Output the [X, Y] coordinate of the center of the cell containing the given text.  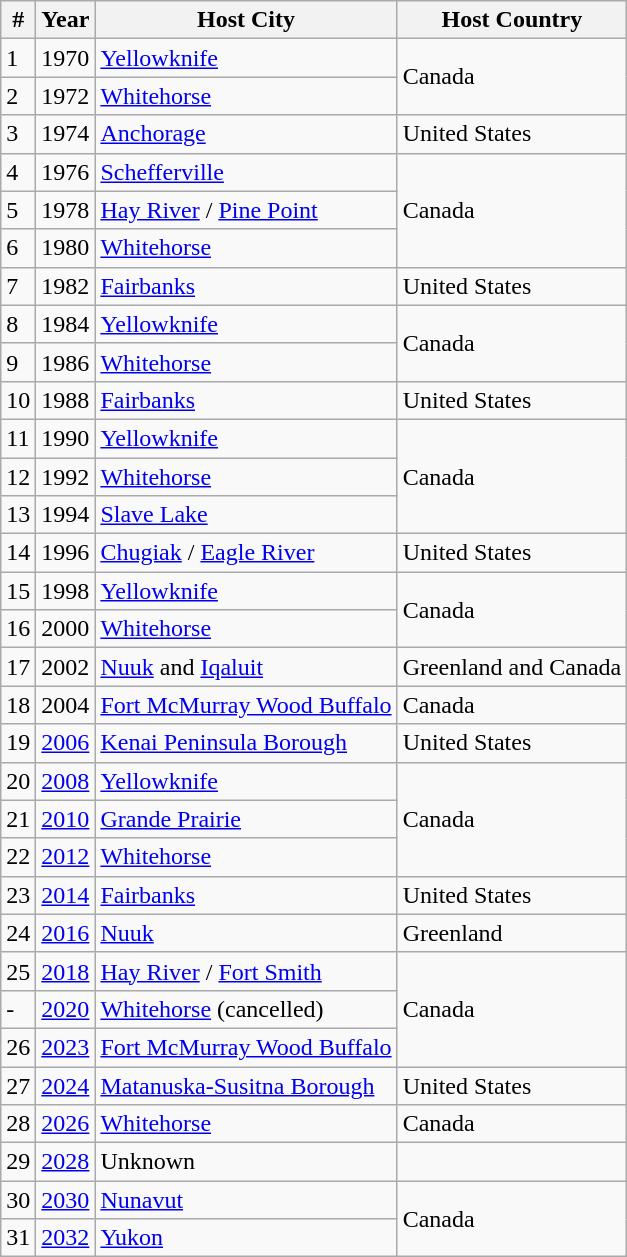
5 [18, 210]
1 [18, 58]
2002 [66, 667]
4 [18, 172]
2028 [66, 1162]
12 [18, 477]
2018 [66, 971]
1972 [66, 96]
1984 [66, 324]
30 [18, 1200]
18 [18, 705]
26 [18, 1047]
Greenland and Canada [512, 667]
2 [18, 96]
2008 [66, 781]
2000 [66, 629]
1988 [66, 400]
16 [18, 629]
2030 [66, 1200]
1994 [66, 515]
2016 [66, 933]
3 [18, 134]
7 [18, 286]
Hay River / Pine Point [246, 210]
Whitehorse (cancelled) [246, 1009]
Year [66, 20]
2032 [66, 1238]
Grande Prairie [246, 819]
2020 [66, 1009]
1976 [66, 172]
2023 [66, 1047]
Schefferville [246, 172]
1970 [66, 58]
Kenai Peninsula Borough [246, 743]
Hay River / Fort Smith [246, 971]
Host City [246, 20]
2026 [66, 1124]
2012 [66, 857]
10 [18, 400]
2010 [66, 819]
1996 [66, 553]
Yukon [246, 1238]
21 [18, 819]
20 [18, 781]
Nuuk [246, 933]
# [18, 20]
31 [18, 1238]
2006 [66, 743]
14 [18, 553]
Nuuk and Iqaluit [246, 667]
Anchorage [246, 134]
19 [18, 743]
28 [18, 1124]
11 [18, 438]
9 [18, 362]
1982 [66, 286]
15 [18, 591]
1974 [66, 134]
25 [18, 971]
Host Country [512, 20]
2004 [66, 705]
1978 [66, 210]
8 [18, 324]
2024 [66, 1085]
Greenland [512, 933]
17 [18, 667]
Unknown [246, 1162]
Chugiak / Eagle River [246, 553]
1998 [66, 591]
Matanuska-Susitna Borough [246, 1085]
22 [18, 857]
1992 [66, 477]
1980 [66, 248]
23 [18, 895]
- [18, 1009]
13 [18, 515]
24 [18, 933]
Nunavut [246, 1200]
Slave Lake [246, 515]
1986 [66, 362]
27 [18, 1085]
29 [18, 1162]
2014 [66, 895]
1990 [66, 438]
6 [18, 248]
